Return the [x, y] coordinate for the center point of the cell that contains the specified text.  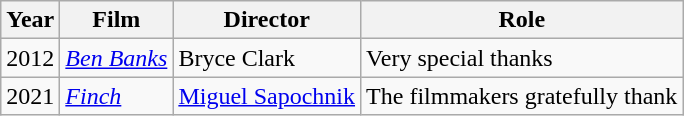
Miguel Sapochnik [267, 96]
2012 [30, 58]
The filmmakers gratefully thank [522, 96]
2021 [30, 96]
Very special thanks [522, 58]
Finch [116, 96]
Year [30, 20]
Director [267, 20]
Role [522, 20]
Bryce Clark [267, 58]
Film [116, 20]
Ben Banks [116, 58]
